Determine the (x, y) coordinate at the center of the cell enclosing the given text.  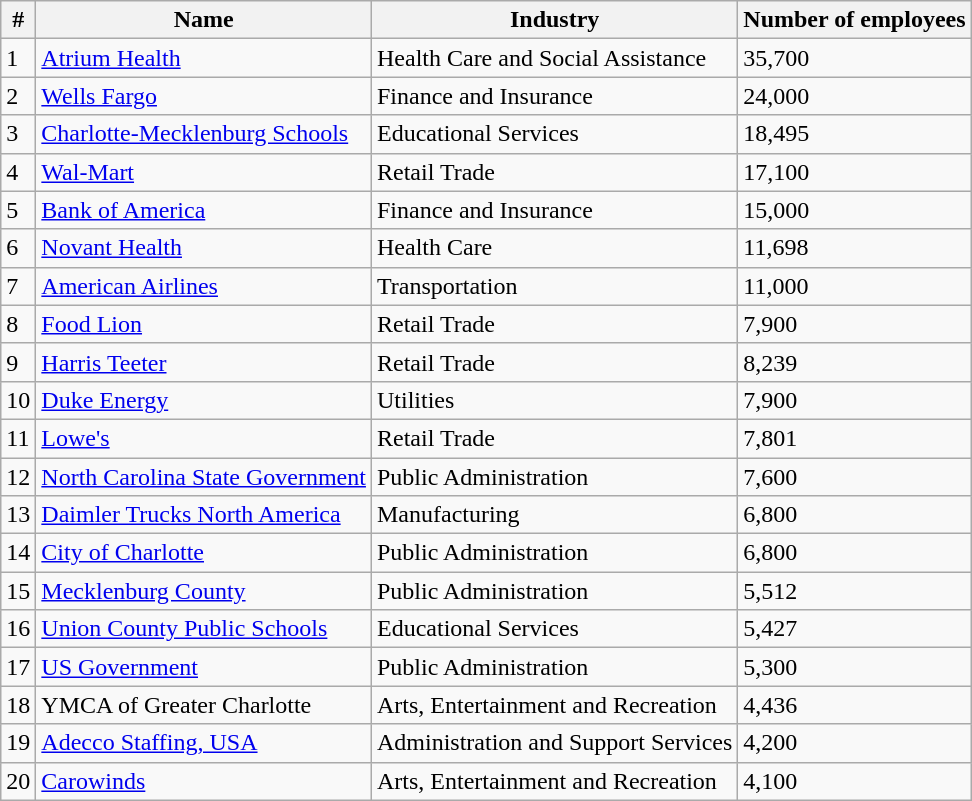
13 (18, 515)
19 (18, 743)
Wells Fargo (204, 96)
11,000 (854, 286)
35,700 (854, 58)
Novant Health (204, 248)
North Carolina State Government (204, 477)
US Government (204, 667)
5,300 (854, 667)
18,495 (854, 134)
# (18, 20)
Food Lion (204, 324)
15 (18, 591)
Utilities (554, 400)
17,100 (854, 172)
Adecco Staffing, USA (204, 743)
Lowe's (204, 438)
Bank of America (204, 210)
14 (18, 553)
Name (204, 20)
4,436 (854, 705)
Carowinds (204, 781)
7,801 (854, 438)
YMCA of Greater Charlotte (204, 705)
American Airlines (204, 286)
1 (18, 58)
3 (18, 134)
6 (18, 248)
Health Care (554, 248)
5 (18, 210)
Duke Energy (204, 400)
11,698 (854, 248)
10 (18, 400)
18 (18, 705)
16 (18, 629)
4,100 (854, 781)
Harris Teeter (204, 362)
Number of employees (854, 20)
9 (18, 362)
12 (18, 477)
15,000 (854, 210)
Charlotte-Mecklenburg Schools (204, 134)
7 (18, 286)
11 (18, 438)
Union County Public Schools (204, 629)
Transportation (554, 286)
Administration and Support Services (554, 743)
Mecklenburg County (204, 591)
Industry (554, 20)
8,239 (854, 362)
Wal-Mart (204, 172)
Daimler Trucks North America (204, 515)
24,000 (854, 96)
5,512 (854, 591)
8 (18, 324)
20 (18, 781)
City of Charlotte (204, 553)
7,600 (854, 477)
Manufacturing (554, 515)
5,427 (854, 629)
4 (18, 172)
Health Care and Social Assistance (554, 58)
Atrium Health (204, 58)
2 (18, 96)
17 (18, 667)
4,200 (854, 743)
